For the text-containing cell, return its midpoint in (x, y) coordinate format. 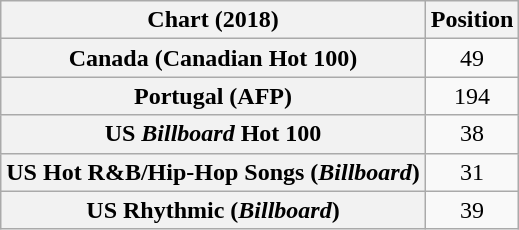
194 (472, 96)
Portugal (AFP) (213, 96)
US Billboard Hot 100 (213, 134)
39 (472, 210)
US Rhythmic (Billboard) (213, 210)
31 (472, 172)
Chart (2018) (213, 20)
38 (472, 134)
49 (472, 58)
Position (472, 20)
US Hot R&B/Hip-Hop Songs (Billboard) (213, 172)
Canada (Canadian Hot 100) (213, 58)
